Output the (x, y) coordinate of the center of the cell containing the given text.  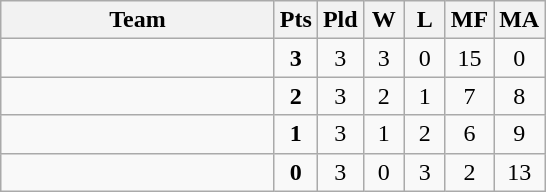
MA (520, 20)
Team (138, 20)
15 (469, 58)
L (424, 20)
8 (520, 96)
13 (520, 172)
9 (520, 134)
MF (469, 20)
6 (469, 134)
Pts (296, 20)
Pld (340, 20)
7 (469, 96)
W (384, 20)
